Locate the cell with the specified text and output its (x, y) center coordinate. 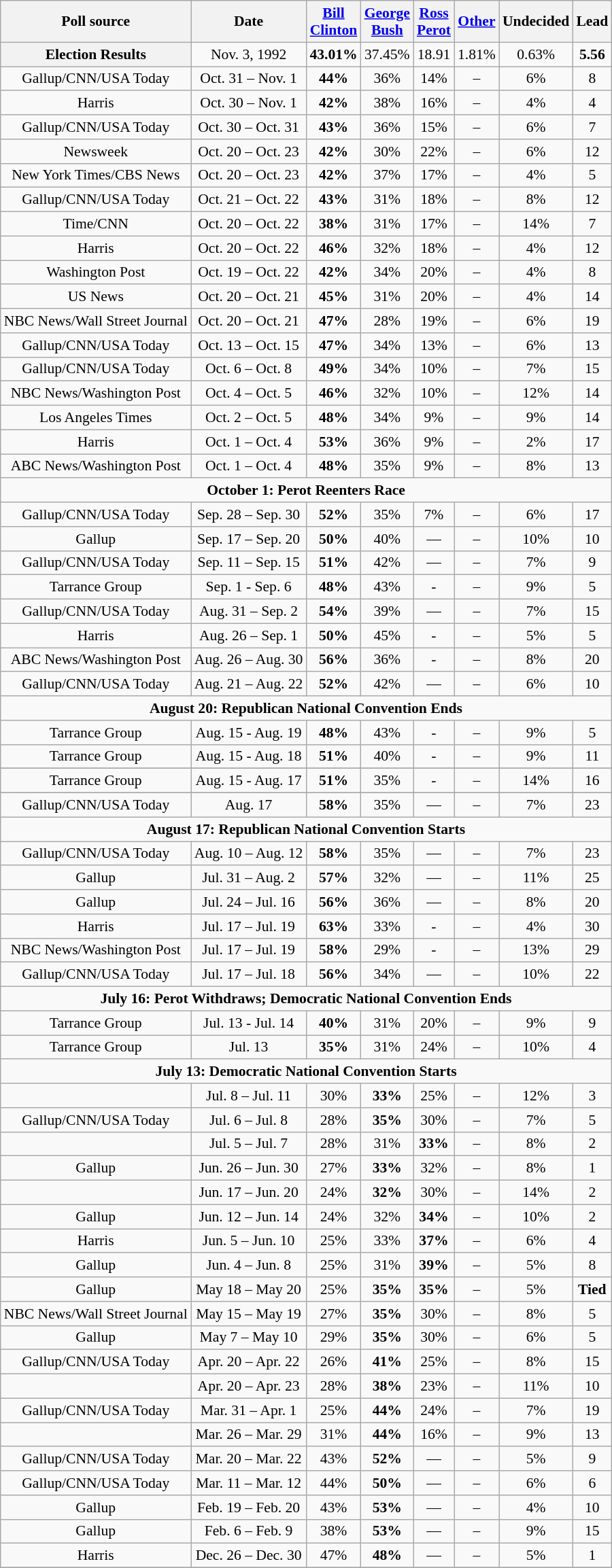
Date (249, 22)
August 17: Republican National Convention Starts (306, 829)
18.91 (434, 54)
43.01% (333, 54)
Mar. 26 – Mar. 29 (249, 1435)
Election Results (96, 54)
Mar. 20 – Mar. 22 (249, 1459)
Time/CNN (96, 224)
May 15 – May 19 (249, 1314)
Mar. 31 – Apr. 1 (249, 1410)
Oct. 4 – Oct. 5 (249, 394)
26% (333, 1362)
11 (592, 756)
Jun. 17 – Jun. 20 (249, 1193)
30 (592, 926)
6 (592, 1483)
BillClinton (333, 22)
Oct. 19 – Oct. 22 (249, 273)
63% (333, 926)
Jul. 6 – Jul. 8 (249, 1120)
Jul. 8 – Jul. 11 (249, 1096)
Apr. 20 – Apr. 23 (249, 1387)
Mar. 11 – Mar. 12 (249, 1483)
Washington Post (96, 273)
41% (388, 1362)
Aug. 31 – Sep. 2 (249, 612)
Aug. 15 - Aug. 17 (249, 781)
Aug. 26 – Sep. 1 (249, 635)
3 (592, 1096)
Jun. 12 – Jun. 14 (249, 1217)
Oct. 2 – Oct. 5 (249, 418)
New York Times/CBS News (96, 175)
Aug. 17 (249, 805)
GeorgeBush (388, 22)
15% (434, 127)
22% (434, 152)
Jul. 31 – Aug. 2 (249, 878)
Sep. 11 – Sep. 15 (249, 563)
Nov. 3, 1992 (249, 54)
5.56 (592, 54)
Aug. 15 - Aug. 19 (249, 733)
Newsweek (96, 152)
August 20: Republican National Convention Ends (306, 708)
22 (592, 975)
Aug. 21 – Aug. 22 (249, 684)
23% (434, 1387)
0.63% (536, 54)
Lead (592, 22)
Oct. 31 – Nov. 1 (249, 79)
Undecided (536, 22)
May 18 – May 20 (249, 1289)
Aug. 10 – Aug. 12 (249, 854)
25 (592, 878)
Feb. 6 – Feb. 9 (249, 1531)
Oct. 30 – Oct. 31 (249, 127)
Jun. 26 – Jun. 30 (249, 1168)
Jul. 17 – Jul. 18 (249, 975)
2% (536, 442)
Jul. 13 - Jul. 14 (249, 1023)
Jun. 5 – Jun. 10 (249, 1241)
Jul. 5 – Jul. 7 (249, 1144)
July 13: Democratic National Convention Starts (306, 1072)
Oct. 30 – Nov. 1 (249, 103)
54% (333, 612)
July 16: Perot Withdraws; Democratic National Convention Ends (306, 999)
Oct. 6 – Oct. 8 (249, 369)
US News (96, 297)
Los Angeles Times (96, 418)
16 (592, 781)
Jun. 4 – Jun. 8 (249, 1266)
Sep. 28 – Sep. 30 (249, 515)
Jul. 13 (249, 1047)
Sep. 1 - Sep. 6 (249, 587)
Other (477, 22)
49% (333, 369)
Sep. 17 – Sep. 20 (249, 539)
29 (592, 950)
Apr. 20 – Apr. 22 (249, 1362)
Aug. 15 - Aug. 18 (249, 756)
57% (333, 878)
Oct. 13 – Oct. 15 (249, 345)
May 7 – May 10 (249, 1338)
37.45% (388, 54)
Aug. 26 – Aug. 30 (249, 660)
Jul. 24 – Jul. 16 (249, 902)
19% (434, 321)
RossPerot (434, 22)
Tied (592, 1289)
1.81% (477, 54)
Oct. 21 – Oct. 22 (249, 200)
Dec. 26 – Dec. 30 (249, 1556)
Poll source (96, 22)
Feb. 19 – Feb. 20 (249, 1508)
October 1: Perot Reenters Race (306, 491)
